Provide the (X, Y) coordinate of the cell's center where the given text is located.  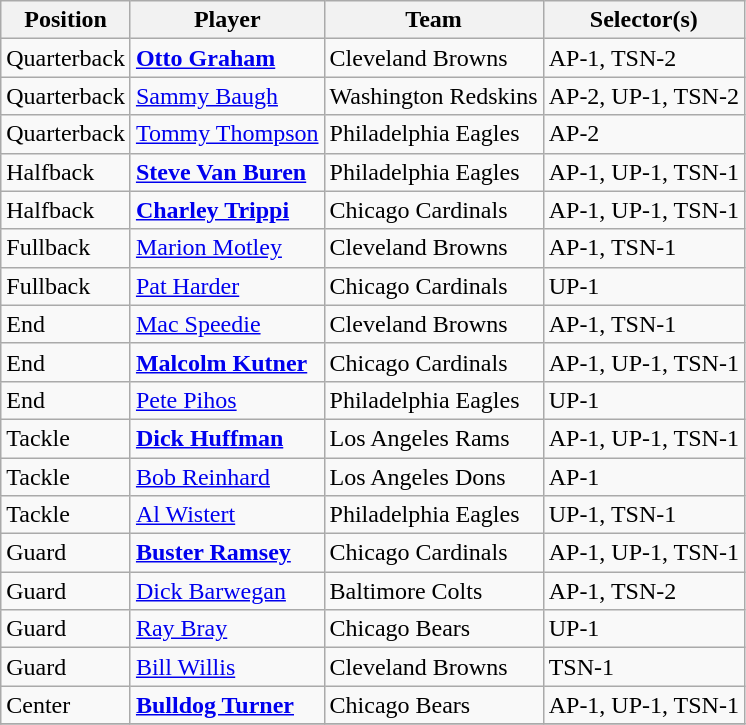
Charley Trippi (227, 210)
Center (66, 705)
Pete Pihos (227, 400)
Team (434, 20)
UP-1, TSN-1 (644, 515)
Tommy Thompson (227, 134)
Marion Motley (227, 248)
Washington Redskins (434, 96)
Bill Willis (227, 667)
Mac Speedie (227, 324)
TSN-1 (644, 667)
Position (66, 20)
Bulldog Turner (227, 705)
Steve Van Buren (227, 172)
Buster Ramsey (227, 553)
Ray Bray (227, 629)
Al Wistert (227, 515)
Los Angeles Rams (434, 438)
Sammy Baugh (227, 96)
AP-2, UP-1, TSN-2 (644, 96)
Dick Huffman (227, 438)
Los Angeles Dons (434, 477)
Pat Harder (227, 286)
Player (227, 20)
Bob Reinhard (227, 477)
Otto Graham (227, 58)
Malcolm Kutner (227, 362)
AP-1 (644, 477)
AP-2 (644, 134)
Baltimore Colts (434, 591)
Selector(s) (644, 20)
Dick Barwegan (227, 591)
